Provide the [x, y] coordinate of the cell's center where the given text is located.  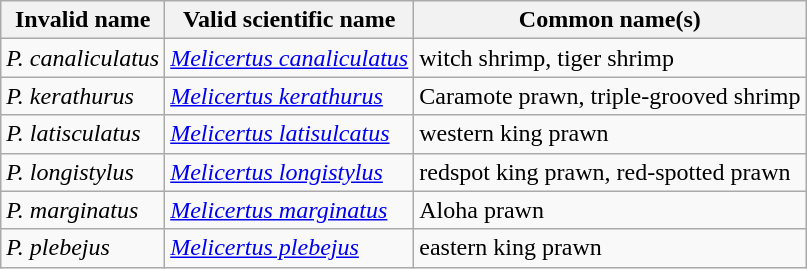
Melicertus canaliculatus [290, 58]
P. longistylus [83, 172]
P. latisculatus [83, 134]
Melicertus longistylus [290, 172]
Melicertus kerathurus [290, 96]
P. canaliculatus [83, 58]
redspot king prawn, red-spotted prawn [610, 172]
Valid scientific name [290, 20]
Melicertus plebejus [290, 248]
witch shrimp, tiger shrimp [610, 58]
P. marginatus [83, 210]
Aloha prawn [610, 210]
Melicertus marginatus [290, 210]
Caramote prawn, triple-grooved shrimp [610, 96]
Invalid name [83, 20]
eastern king prawn [610, 248]
P. plebejus [83, 248]
P. kerathurus [83, 96]
Common name(s) [610, 20]
western king prawn [610, 134]
Melicertus latisulcatus [290, 134]
